Output the (x, y) coordinate of the center of the cell containing the given text.  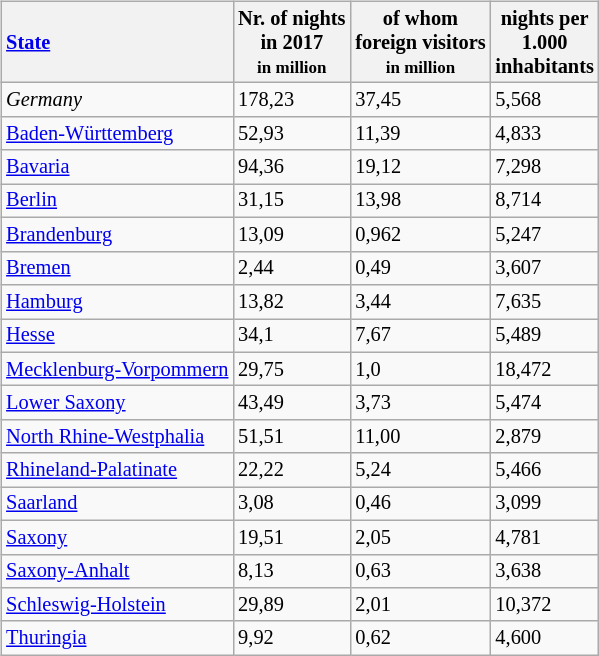
4,600 (545, 638)
31,15 (292, 201)
Lower Saxony (117, 403)
5,24 (420, 470)
0,49 (420, 268)
22,22 (292, 470)
Baden-Württemberg (117, 134)
34,1 (292, 335)
Germany (117, 100)
13,98 (420, 201)
8,13 (292, 571)
3,44 (420, 302)
51,51 (292, 436)
4,833 (545, 134)
Rhineland-Palatinate (117, 470)
North Rhine-Westphalia (117, 436)
94,36 (292, 167)
Brandenburg (117, 235)
19,51 (292, 537)
3,099 (545, 504)
Berlin (117, 201)
29,75 (292, 369)
3,73 (420, 403)
43,49 (292, 403)
7,298 (545, 167)
11,39 (420, 134)
8,714 (545, 201)
4,781 (545, 537)
Bremen (117, 268)
7,635 (545, 302)
13,09 (292, 235)
Saxony-Anhalt (117, 571)
Saxony (117, 537)
5,466 (545, 470)
2,879 (545, 436)
Saarland (117, 504)
37,45 (420, 100)
11,00 (420, 436)
5,474 (545, 403)
State (117, 42)
3,607 (545, 268)
Hesse (117, 335)
2,01 (420, 605)
Schleswig-Holstein (117, 605)
13,82 (292, 302)
19,12 (420, 167)
7,67 (420, 335)
10,372 (545, 605)
Bavaria (117, 167)
2,44 (292, 268)
Nr. of nights in 2017in million (292, 42)
178,23 (292, 100)
of whomforeign visitorsin million (420, 42)
nights per 1.000 inhabitants (545, 42)
5,568 (545, 100)
5,247 (545, 235)
29,89 (292, 605)
2,05 (420, 537)
52,93 (292, 134)
5,489 (545, 335)
0,46 (420, 504)
0,62 (420, 638)
18,472 (545, 369)
Mecklenburg-Vorpommern (117, 369)
3,638 (545, 571)
0,63 (420, 571)
Hamburg (117, 302)
9,92 (292, 638)
3,08 (292, 504)
0,962 (420, 235)
1,0 (420, 369)
Thuringia (117, 638)
